Determine the [X, Y] coordinate at the center of the cell enclosing the given text.  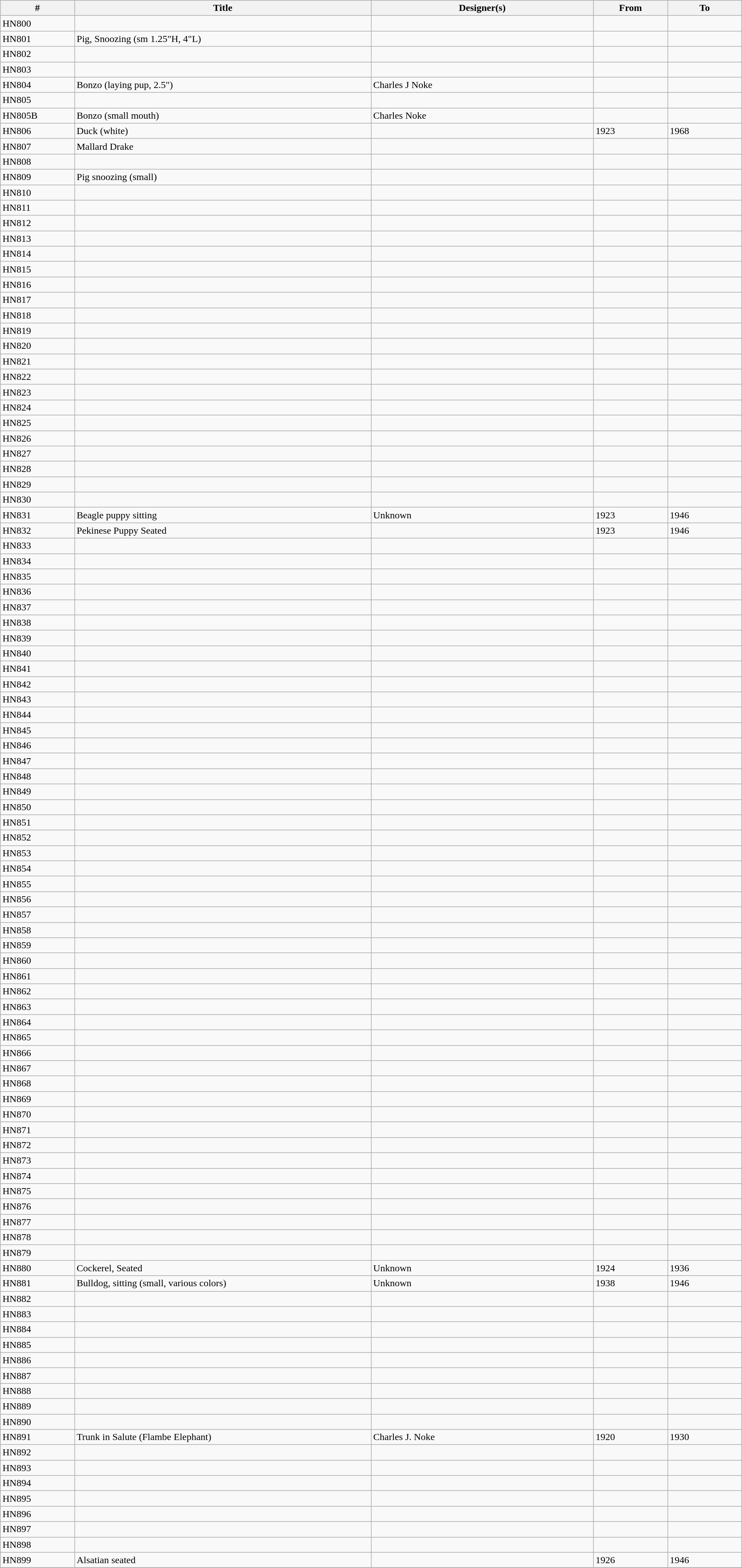
HN862 [38, 992]
1924 [631, 1268]
HN801 [38, 39]
HN812 [38, 223]
HN864 [38, 1022]
HN855 [38, 884]
HN880 [38, 1268]
Pig snoozing (small) [223, 177]
HN816 [38, 285]
HN885 [38, 1345]
HN878 [38, 1237]
HN873 [38, 1160]
HN803 [38, 69]
HN893 [38, 1468]
HN800 [38, 23]
HN834 [38, 561]
HN869 [38, 1099]
HN839 [38, 638]
HN835 [38, 576]
# [38, 8]
HN824 [38, 407]
Beagle puppy sitting [223, 515]
Bulldog, sitting (small, various colors) [223, 1283]
HN829 [38, 484]
HN876 [38, 1207]
1936 [705, 1268]
HN845 [38, 730]
To [705, 8]
HN848 [38, 776]
HN896 [38, 1514]
HN802 [38, 54]
HN868 [38, 1084]
HN843 [38, 700]
Mallard Drake [223, 146]
HN886 [38, 1360]
Designer(s) [483, 8]
HN890 [38, 1421]
Pig, Snoozing (sm 1.25"H, 4"L) [223, 39]
Charles J Noke [483, 85]
HN881 [38, 1283]
Bonzo (laying pup, 2.5") [223, 85]
HN861 [38, 976]
HN808 [38, 161]
HN870 [38, 1114]
Charles Noke [483, 115]
HN822 [38, 377]
HN841 [38, 669]
HN842 [38, 684]
HN837 [38, 607]
Charles J. Noke [483, 1437]
HN807 [38, 146]
HN836 [38, 592]
HN825 [38, 423]
HN887 [38, 1375]
HN850 [38, 807]
HN859 [38, 945]
HN892 [38, 1453]
HN871 [38, 1130]
HN840 [38, 653]
HN830 [38, 500]
HN867 [38, 1068]
HN806 [38, 131]
HN895 [38, 1499]
HN833 [38, 546]
HN875 [38, 1191]
1968 [705, 131]
HN847 [38, 761]
1926 [631, 1560]
HN817 [38, 300]
HN866 [38, 1053]
HN863 [38, 1007]
HN854 [38, 868]
HN819 [38, 331]
HN805B [38, 115]
HN891 [38, 1437]
HN815 [38, 269]
HN898 [38, 1545]
HN811 [38, 208]
1920 [631, 1437]
Duck (white) [223, 131]
From [631, 8]
HN827 [38, 454]
HN889 [38, 1406]
HN894 [38, 1483]
Trunk in Salute (Flambe Elephant) [223, 1437]
1930 [705, 1437]
Bonzo (small mouth) [223, 115]
HN858 [38, 930]
HN879 [38, 1253]
Pekinese Puppy Seated [223, 530]
HN865 [38, 1038]
HN813 [38, 239]
HN883 [38, 1314]
HN820 [38, 346]
HN857 [38, 914]
HN844 [38, 715]
HN853 [38, 853]
HN838 [38, 623]
HN877 [38, 1222]
Cockerel, Seated [223, 1268]
HN899 [38, 1560]
HN804 [38, 85]
HN821 [38, 361]
HN897 [38, 1529]
HN828 [38, 469]
HN851 [38, 822]
HN818 [38, 315]
HN882 [38, 1299]
HN832 [38, 530]
HN846 [38, 746]
HN860 [38, 961]
HN872 [38, 1145]
HN856 [38, 899]
Alsatian seated [223, 1560]
HN874 [38, 1176]
HN888 [38, 1391]
HN805 [38, 100]
1938 [631, 1283]
HN849 [38, 792]
HN823 [38, 392]
HN810 [38, 193]
HN852 [38, 838]
HN814 [38, 254]
HN884 [38, 1329]
HN831 [38, 515]
HN826 [38, 438]
HN809 [38, 177]
Title [223, 8]
